Locate the cell with the specified text and output its [X, Y] center coordinate. 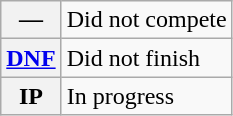
In progress [146, 96]
Did not compete [146, 20]
Did not finish [146, 58]
IP [31, 96]
— [31, 20]
DNF [31, 58]
